Identify which cell holds the provided text, then report its (x, y) central coordinate. 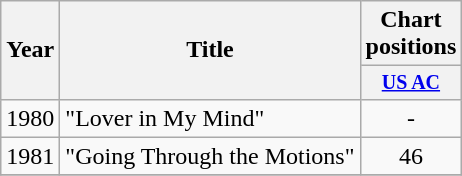
Title (210, 50)
Year (30, 50)
- (411, 118)
Chart positions (411, 34)
"Going Through the Motions" (210, 156)
1981 (30, 156)
"Lover in My Mind" (210, 118)
1980 (30, 118)
46 (411, 156)
US AC (411, 82)
